Extract the [x, y] coordinate from the center of the cell holding the provided text.  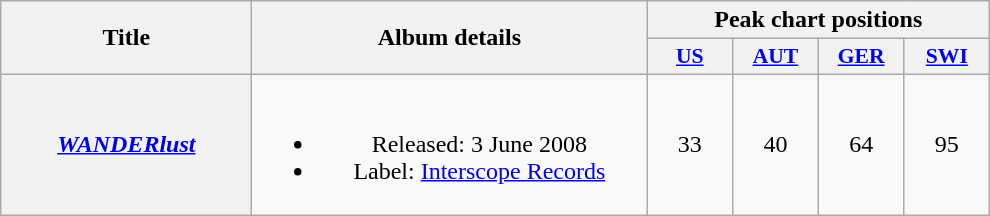
Released: 3 June 2008Label: Interscope Records [450, 144]
40 [776, 144]
US [690, 57]
33 [690, 144]
64 [861, 144]
95 [947, 144]
WANDERlust [126, 144]
Peak chart positions [818, 20]
AUT [776, 57]
SWI [947, 57]
Album details [450, 38]
GER [861, 57]
Title [126, 38]
